Provide the (x, y) coordinate of the cell's center where the given text is located.  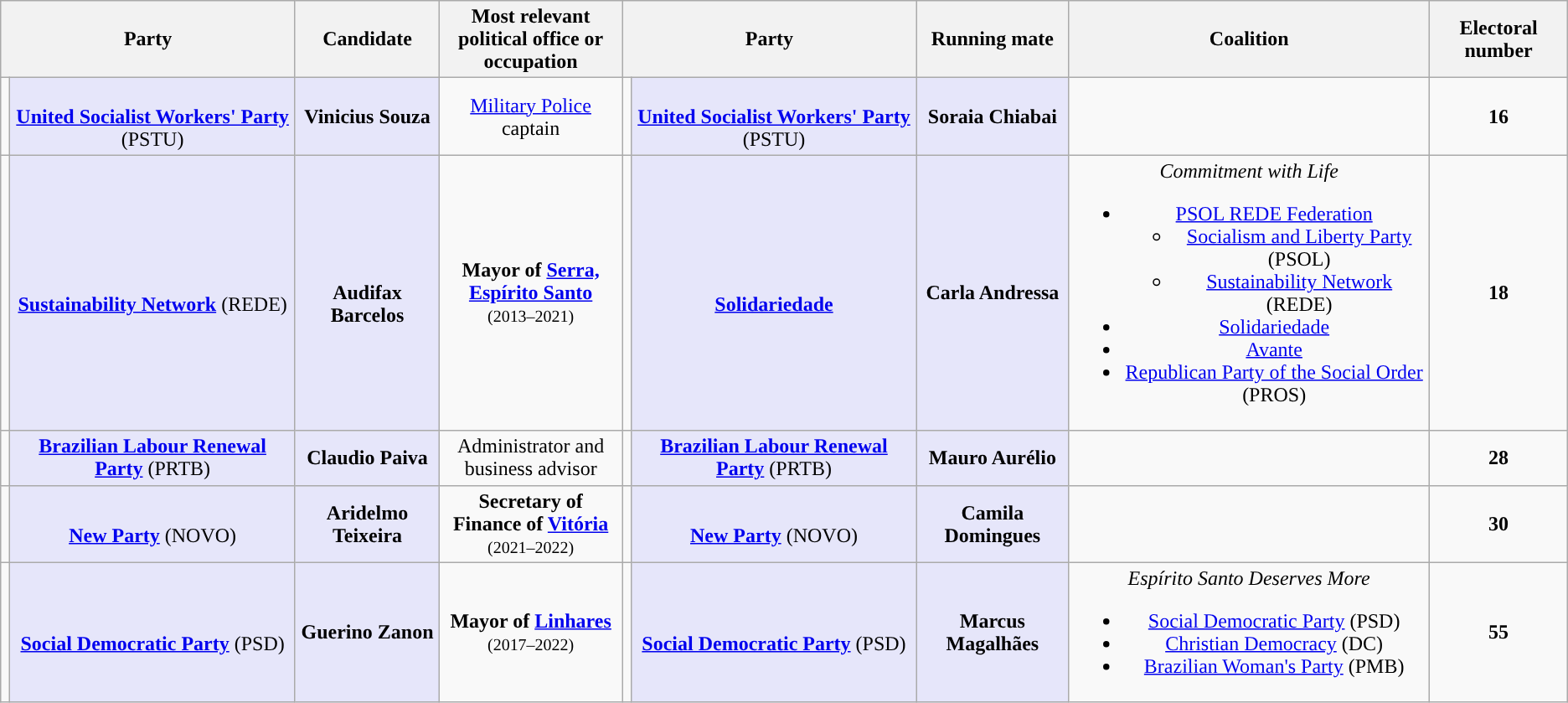
Soraia Chiabai (992, 116)
Claudio Paiva (367, 457)
Audifax Barcelos (367, 293)
Military Police captain (531, 116)
18 (1498, 293)
Coalition (1248, 39)
28 (1498, 457)
Mayor of Serra, Espírito Santo(2013–2021) (531, 293)
Mauro Aurélio (992, 457)
Electoral number (1498, 39)
Carla Andressa (992, 293)
Sustainability Network (REDE) (152, 293)
Administrator and business advisor (531, 457)
Secretary of Finance of Vitória(2021–2022) (531, 524)
Guerino Zanon (367, 632)
Most relevant political office or occupation (531, 39)
30 (1498, 524)
Aridelmo Teixeira (367, 524)
Solidariedade (774, 293)
Running mate (992, 39)
Marcus Magalhães (992, 632)
55 (1498, 632)
Mayor of Linhares(2017–2022) (531, 632)
Espírito Santo Deserves MoreSocial Democratic Party (PSD)Christian Democracy (DC)Brazilian Woman's Party (PMB) (1248, 632)
Vinicius Souza (367, 116)
Camila Domingues (992, 524)
16 (1498, 116)
Candidate (367, 39)
